Scan for the cell matching the given text and deliver its (X, Y) coordinate at center. 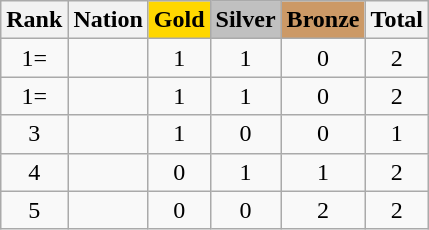
Gold (179, 20)
5 (34, 210)
Bronze (323, 20)
Nation (108, 20)
Total (397, 20)
Silver (246, 20)
Rank (34, 20)
4 (34, 172)
3 (34, 134)
